Locate the cell with the specified text and output its (X, Y) center coordinate. 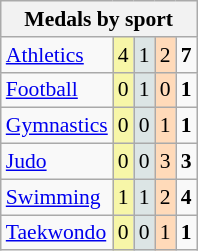
Gymnastics (57, 126)
Football (57, 90)
Medals by sport (99, 19)
Swimming (57, 197)
Athletics (57, 55)
Judo (57, 162)
7 (186, 55)
Taekwondo (57, 233)
